Extract the [X, Y] coordinate from the center of the cell holding the provided text.  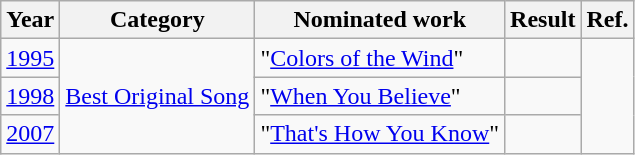
Ref. [608, 20]
1998 [30, 96]
1995 [30, 58]
Category [158, 20]
"When You Believe" [380, 96]
Result [543, 20]
Nominated work [380, 20]
"That's How You Know" [380, 134]
"Colors of the Wind" [380, 58]
Best Original Song [158, 96]
Year [30, 20]
2007 [30, 134]
